Extract the (x, y) coordinate from the center of the cell holding the provided text.  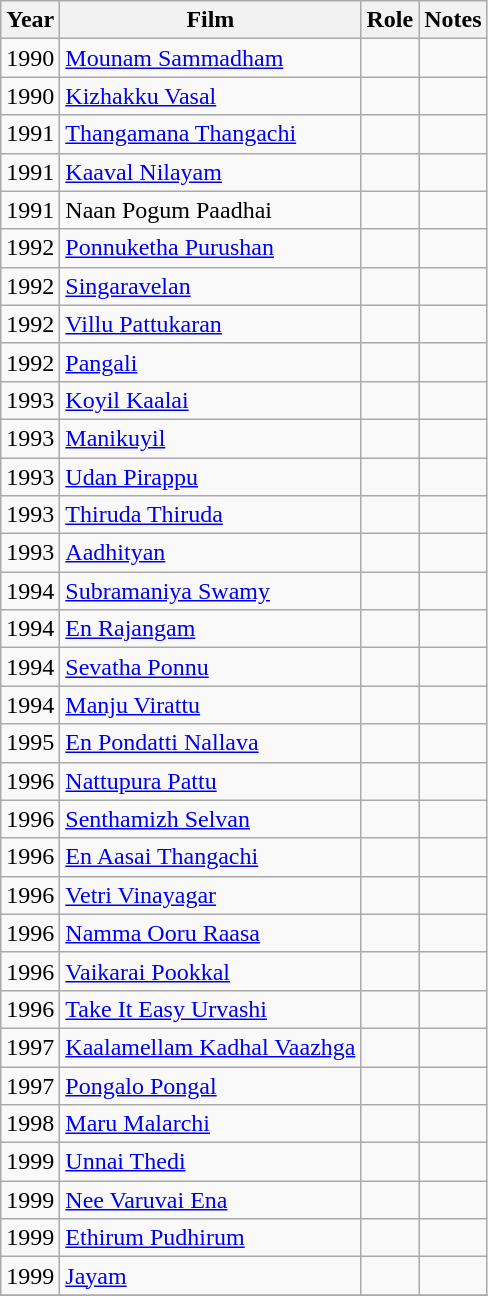
Notes (453, 20)
Villu Pattukaran (210, 324)
En Pondatti Nallava (210, 743)
Naan Pogum Paadhai (210, 210)
Thangamana Thangachi (210, 134)
Manikuyil (210, 438)
Ethirum Pudhirum (210, 1238)
Nattupura Pattu (210, 781)
Manju Virattu (210, 705)
Aadhityan (210, 553)
Role (390, 20)
Kizhakku Vasal (210, 96)
Senthamizh Selvan (210, 819)
Sevatha Ponnu (210, 667)
Pangali (210, 362)
En Aasai Thangachi (210, 857)
Maru Malarchi (210, 1124)
Thiruda Thiruda (210, 515)
Subramaniya Swamy (210, 591)
Vetri Vinayagar (210, 895)
Nee Varuvai Ena (210, 1200)
Mounam Sammadham (210, 58)
Vaikarai Pookkal (210, 971)
Unnai Thedi (210, 1162)
Pongalo Pongal (210, 1085)
Year (30, 20)
Namma Ooru Raasa (210, 933)
Jayam (210, 1276)
Singaravelan (210, 286)
Film (210, 20)
Kaalamellam Kadhal Vaazhga (210, 1047)
Take It Easy Urvashi (210, 1009)
1995 (30, 743)
1998 (30, 1124)
Udan Pirappu (210, 477)
Ponnuketha Purushan (210, 248)
En Rajangam (210, 629)
Kaaval Nilayam (210, 172)
Koyil Kaalai (210, 400)
